Pinpoint the cell where the given text exists, returning its (X, Y) midpoint coordinate. 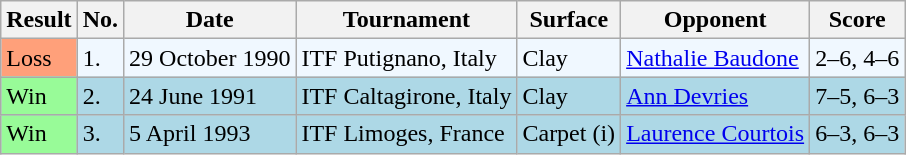
Tournament (406, 20)
No. (100, 20)
Result (39, 20)
ITF Putignano, Italy (406, 58)
Nathalie Baudone (716, 58)
24 June 1991 (210, 96)
29 October 1990 (210, 58)
ITF Caltagirone, Italy (406, 96)
5 April 1993 (210, 134)
Opponent (716, 20)
7–5, 6–3 (858, 96)
Carpet (i) (569, 134)
1. (100, 58)
ITF Limoges, France (406, 134)
Score (858, 20)
Date (210, 20)
2. (100, 96)
Loss (39, 58)
6–3, 6–3 (858, 134)
3. (100, 134)
Ann Devries (716, 96)
Surface (569, 20)
2–6, 4–6 (858, 58)
Laurence Courtois (716, 134)
